Determine the (X, Y) coordinate at the center of the cell enclosing the given text.  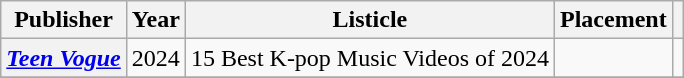
15 Best K-pop Music Videos of 2024 (370, 58)
Listicle (370, 20)
2024 (156, 58)
Publisher (64, 20)
Teen Vogue (64, 58)
Year (156, 20)
Placement (614, 20)
